Return the [x, y] coordinate for the center point of the cell that contains the specified text.  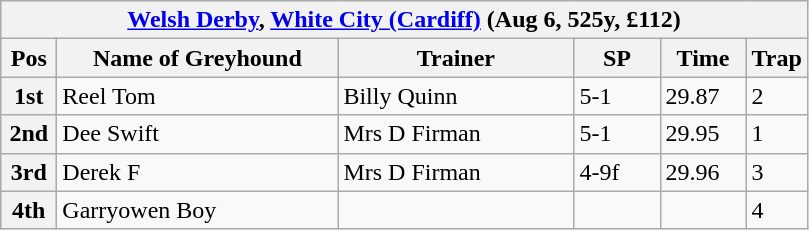
2 [776, 96]
4th [29, 210]
SP [617, 58]
1 [776, 134]
Garryowen Boy [198, 210]
29.95 [703, 134]
2nd [29, 134]
3rd [29, 172]
Welsh Derby, White City (Cardiff) (Aug 6, 525y, £112) [404, 20]
1st [29, 96]
29.87 [703, 96]
Time [703, 58]
Pos [29, 58]
Trainer [456, 58]
Dee Swift [198, 134]
4-9f [617, 172]
Reel Tom [198, 96]
3 [776, 172]
4 [776, 210]
Trap [776, 58]
Derek F [198, 172]
Billy Quinn [456, 96]
29.96 [703, 172]
Name of Greyhound [198, 58]
